Capture the cell that displays the provided text and extract its (x, y) central coordinate. 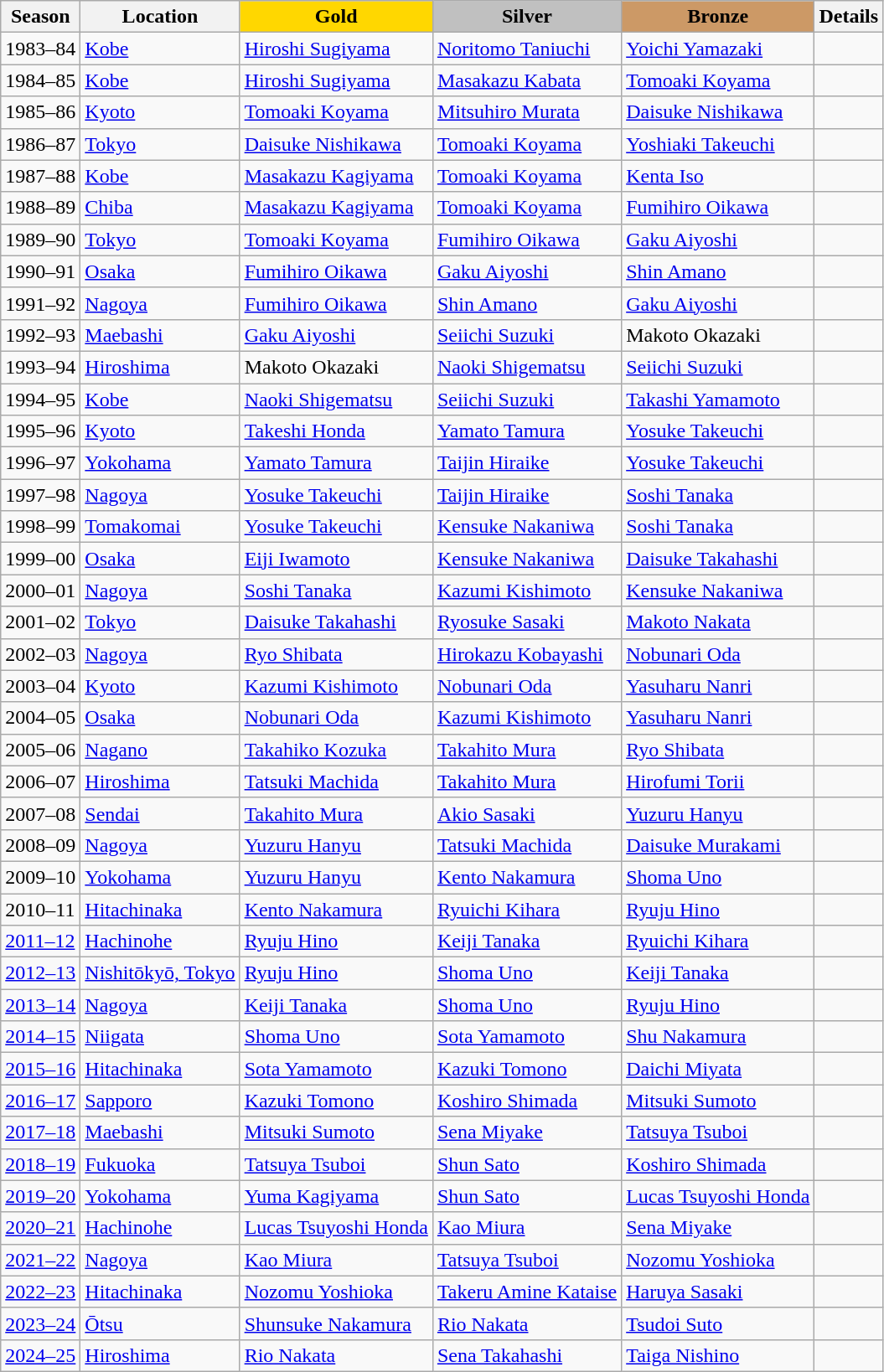
2004–05 (40, 718)
1985–86 (40, 112)
1983–84 (40, 49)
2017–18 (40, 1132)
2013–14 (40, 1005)
1997–98 (40, 495)
2005–06 (40, 750)
1984–85 (40, 80)
1998–99 (40, 527)
1994–95 (40, 400)
Sapporo (160, 1101)
2023–24 (40, 1323)
2014–15 (40, 1037)
1995–96 (40, 431)
Daichi Miyata (718, 1069)
Silver (526, 17)
1986–87 (40, 144)
Details (849, 17)
2020–21 (40, 1228)
2018–19 (40, 1164)
1999–00 (40, 559)
2012–13 (40, 973)
2003–04 (40, 686)
Takashi Yamamoto (718, 400)
Gold (336, 17)
Nishitōkyō, Tokyo (160, 973)
Bronze (718, 17)
2002–03 (40, 654)
Noritomo Taniuchi (526, 49)
Akio Sasaki (526, 813)
2001–02 (40, 622)
Mitsuhiro Murata (526, 112)
Makoto Nakata (718, 622)
1987–88 (40, 176)
Shu Nakamura (718, 1037)
Hirofumi Torii (718, 781)
Haruya Sasaki (718, 1292)
Sendai (160, 813)
Ōtsu (160, 1323)
2010–11 (40, 909)
2021–22 (40, 1260)
Masakazu Kabata (526, 80)
2006–07 (40, 781)
2009–10 (40, 877)
2000–01 (40, 591)
2024–25 (40, 1355)
2008–09 (40, 845)
Chiba (160, 208)
Takahiko Kozuka (336, 750)
1992–93 (40, 335)
2011–12 (40, 941)
Fukuoka (160, 1164)
Yoshiaki Takeuchi (718, 144)
Daisuke Murakami (718, 845)
Sena Takahashi (526, 1355)
Tsudoi Suto (718, 1323)
1993–94 (40, 367)
1988–89 (40, 208)
2019–20 (40, 1196)
1996–97 (40, 463)
1991–92 (40, 303)
Tomakomai (160, 527)
Season (40, 17)
Takeru Amine Kataise (526, 1292)
Ryosuke Sasaki (526, 622)
Shunsuke Nakamura (336, 1323)
2016–17 (40, 1101)
Hirokazu Kobayashi (526, 654)
Takeshi Honda (336, 431)
Eiji Iwamoto (336, 559)
Kenta Iso (718, 176)
1989–90 (40, 240)
Nagano (160, 750)
2007–08 (40, 813)
Niigata (160, 1037)
Yoichi Yamazaki (718, 49)
2015–16 (40, 1069)
Taiga Nishino (718, 1355)
2022–23 (40, 1292)
1990–91 (40, 271)
Yuma Kagiyama (336, 1196)
Location (160, 17)
